Identify which cell holds the provided text, then report its [x, y] central coordinate. 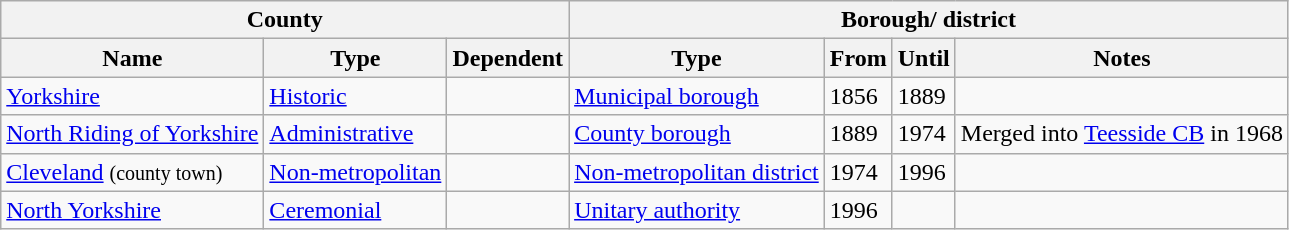
Until [924, 58]
County [285, 20]
Administrative [356, 134]
Borough/ district [929, 20]
County borough [697, 134]
North Riding of Yorkshire [132, 134]
Notes [1122, 58]
Ceremonial [356, 210]
Non-metropolitan [356, 172]
Non-metropolitan district [697, 172]
Unitary authority [697, 210]
Historic [356, 96]
From [858, 58]
1856 [858, 96]
Name [132, 58]
Dependent [508, 58]
Municipal borough [697, 96]
North Yorkshire [132, 210]
Cleveland (county town) [132, 172]
Yorkshire [132, 96]
Merged into Teesside CB in 1968 [1122, 134]
